Identify which cell holds the provided text, then report its (x, y) central coordinate. 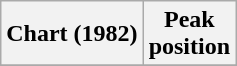
Peakposition (189, 34)
Chart (1982) (72, 34)
